Identify which cell holds the provided text, then report its (X, Y) central coordinate. 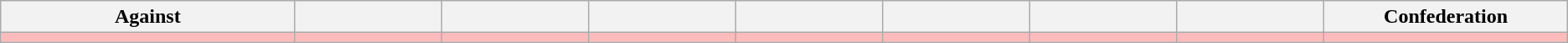
Confederation (1446, 17)
Against (147, 17)
